From the cell containing the given text, extract its center point as [X, Y] coordinate. 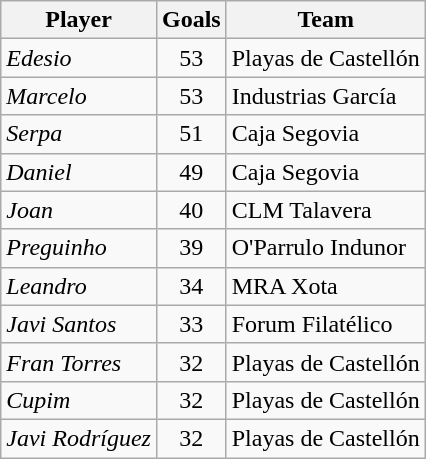
CLM Talavera [326, 210]
Goals [191, 20]
Javi Santos [79, 324]
Preguinho [79, 248]
Player [79, 20]
Edesio [79, 58]
Fran Torres [79, 362]
49 [191, 172]
Serpa [79, 134]
39 [191, 248]
Forum Filatélico [326, 324]
Daniel [79, 172]
Industrias García [326, 96]
Javi Rodríguez [79, 438]
MRA Xota [326, 286]
51 [191, 134]
33 [191, 324]
Joan [79, 210]
Cupim [79, 400]
34 [191, 286]
O'Parrulo Indunor [326, 248]
40 [191, 210]
Marcelo [79, 96]
Team [326, 20]
Leandro [79, 286]
